For the text-containing cell, return its midpoint in (x, y) coordinate format. 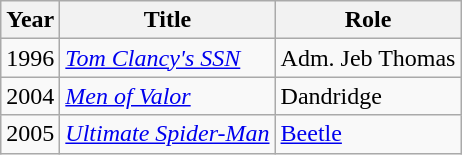
Tom Clancy's SSN (168, 58)
Dandridge (368, 96)
Role (368, 20)
Title (168, 20)
2004 (30, 96)
2005 (30, 134)
Year (30, 20)
Adm. Jeb Thomas (368, 58)
1996 (30, 58)
Ultimate Spider-Man (168, 134)
Men of Valor (168, 96)
Beetle (368, 134)
